Extract the (X, Y) coordinate from the center of the cell holding the provided text.  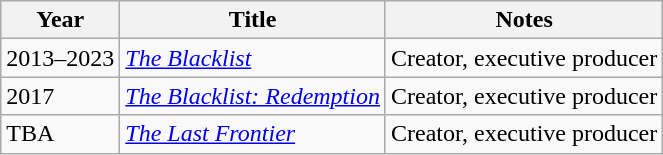
The Last Frontier (253, 134)
The Blacklist (253, 58)
2017 (60, 96)
TBA (60, 134)
2013–2023 (60, 58)
Title (253, 20)
The Blacklist: Redemption (253, 96)
Year (60, 20)
Notes (524, 20)
